For the text-containing cell, return its midpoint in [x, y] coordinate format. 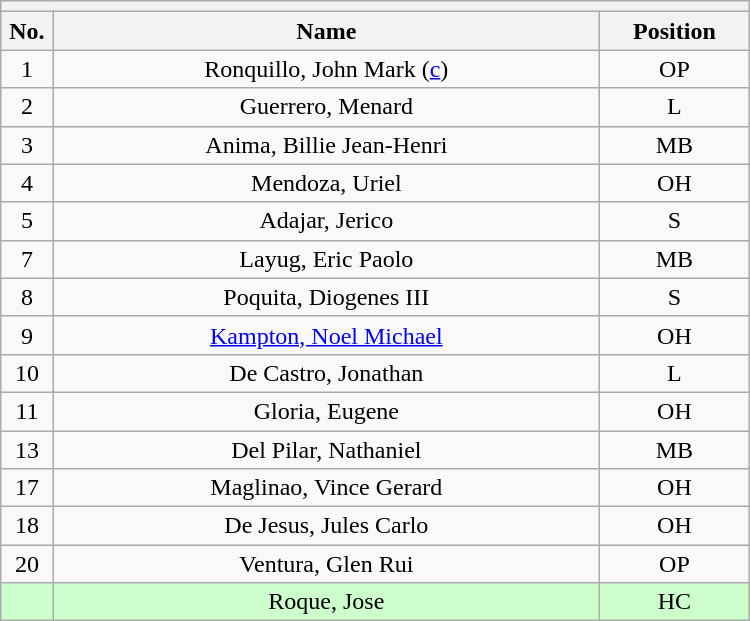
De Castro, Jonathan [326, 373]
4 [27, 183]
2 [27, 107]
Maglinao, Vince Gerard [326, 488]
3 [27, 145]
Del Pilar, Nathaniel [326, 449]
Layug, Eric Paolo [326, 259]
1 [27, 69]
Anima, Billie Jean-Henri [326, 145]
Position [675, 31]
9 [27, 335]
5 [27, 221]
7 [27, 259]
13 [27, 449]
10 [27, 373]
Adajar, Jerico [326, 221]
Kampton, Noel Michael [326, 335]
Roque, Jose [326, 602]
17 [27, 488]
11 [27, 411]
20 [27, 564]
Guerrero, Menard [326, 107]
Mendoza, Uriel [326, 183]
No. [27, 31]
Name [326, 31]
HC [675, 602]
Ventura, Glen Rui [326, 564]
Poquita, Diogenes III [326, 297]
18 [27, 526]
De Jesus, Jules Carlo [326, 526]
Gloria, Eugene [326, 411]
8 [27, 297]
Ronquillo, John Mark (c) [326, 69]
